Provide the (x, y) coordinate of the cell's center where the given text is located.  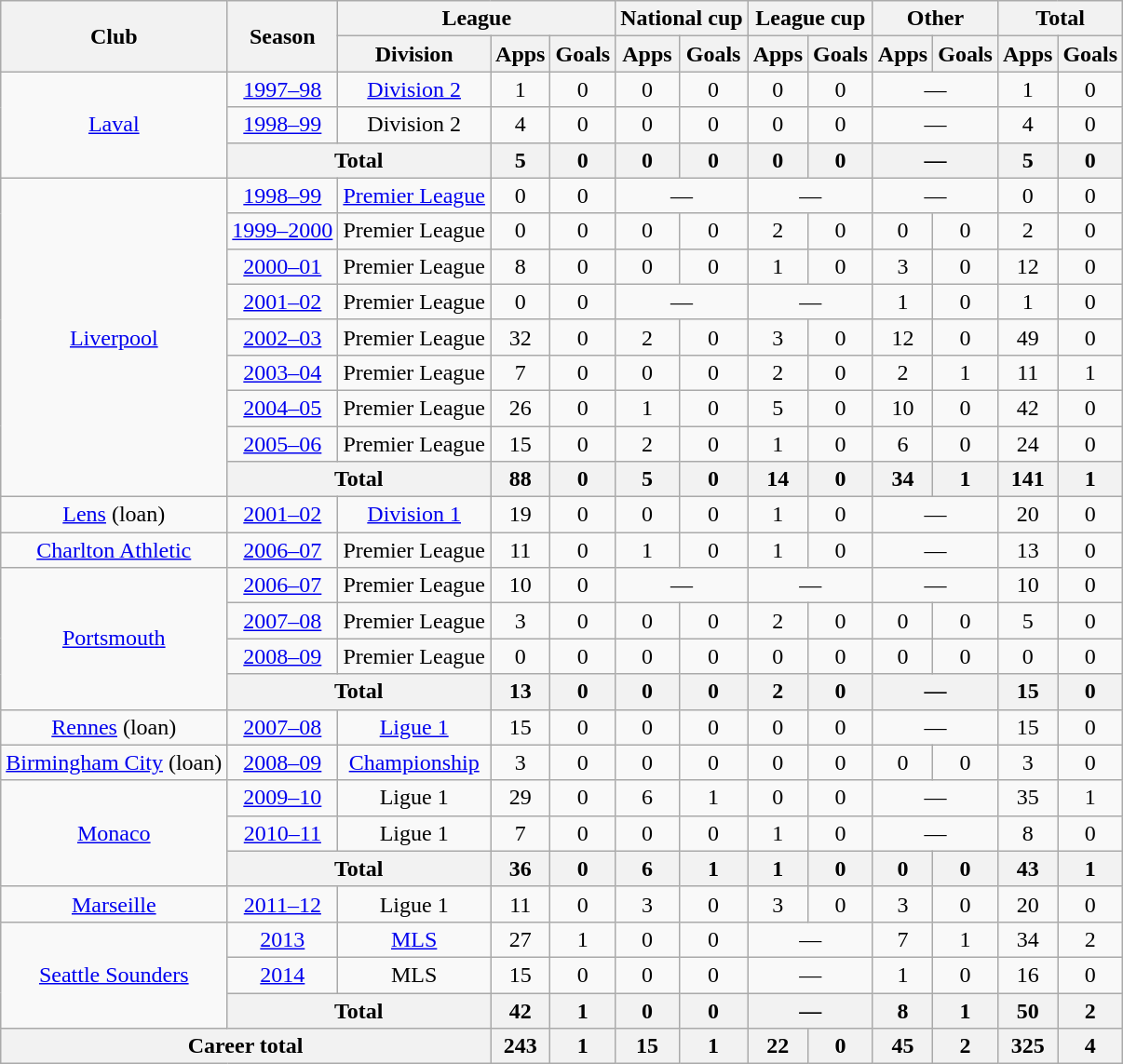
2009–10 (283, 798)
Division (414, 54)
2005–06 (283, 444)
Charlton Athletic (114, 550)
29 (521, 798)
243 (521, 1046)
Birmingham City (loan) (114, 762)
Monaco (114, 833)
Division 1 (414, 515)
League (477, 19)
Championship (414, 762)
2013 (283, 939)
Rennes (loan) (114, 727)
National cup (682, 19)
22 (778, 1046)
2004–05 (283, 408)
Liverpool (114, 337)
27 (521, 939)
35 (1027, 798)
19 (521, 515)
Career total (246, 1046)
1997–98 (283, 89)
2003–04 (283, 372)
Laval (114, 125)
32 (521, 337)
2002–03 (283, 337)
36 (521, 869)
26 (521, 408)
49 (1027, 337)
325 (1027, 1046)
Marseille (114, 904)
45 (902, 1046)
43 (1027, 869)
141 (1027, 479)
Lens (loan) (114, 515)
Seattle Sounders (114, 975)
2010–11 (283, 833)
88 (521, 479)
16 (1027, 975)
50 (1027, 1010)
1999–2000 (283, 231)
Other (935, 19)
2000–01 (283, 266)
14 (778, 479)
2014 (283, 975)
League cup (810, 19)
Season (283, 36)
2011–12 (283, 904)
Portsmouth (114, 639)
Club (114, 36)
24 (1027, 444)
